Determine the (X, Y) coordinate at the center of the cell enclosing the given text.  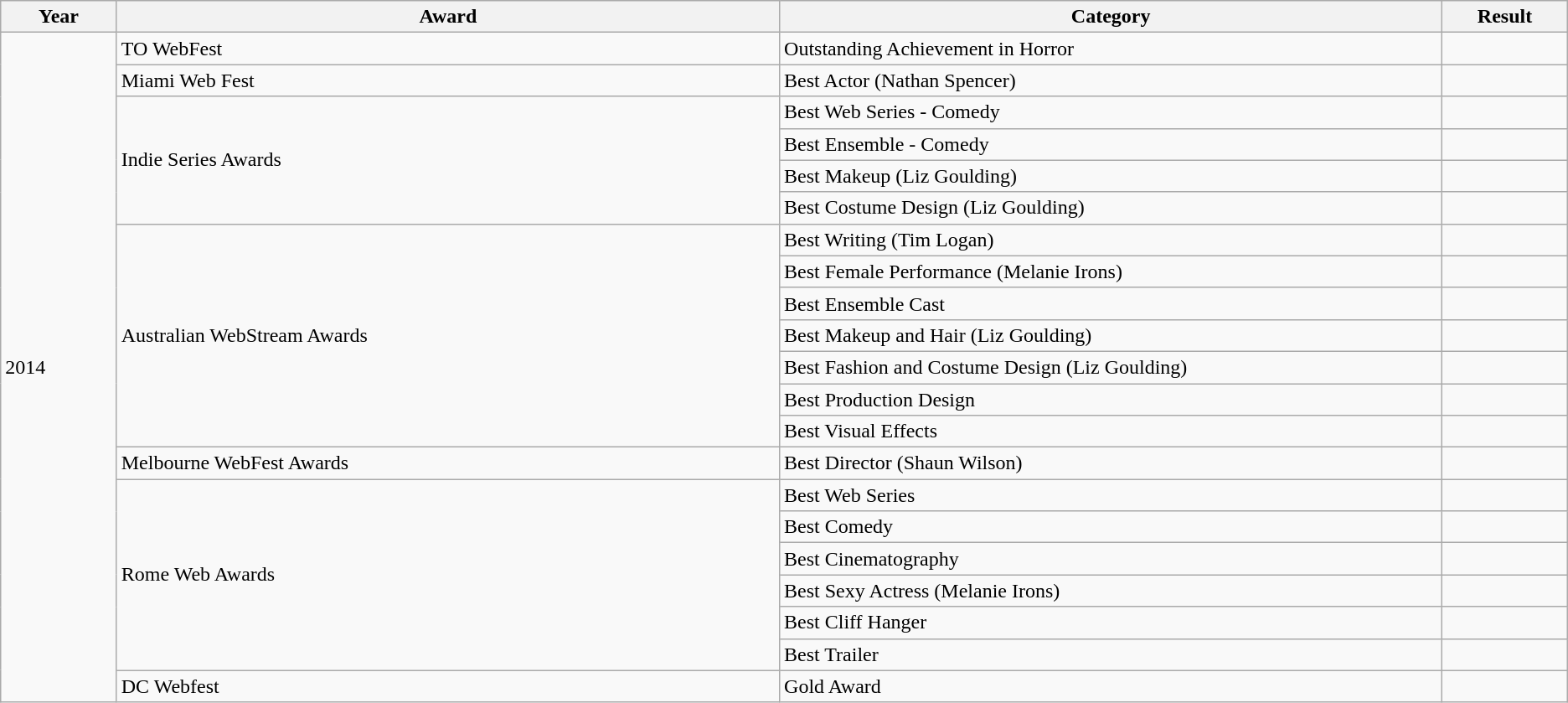
Best Makeup (Liz Goulding) (1111, 176)
Gold Award (1111, 686)
2014 (59, 367)
Miami Web Fest (447, 80)
Best Production Design (1111, 400)
Best Writing (Tim Logan) (1111, 240)
TO WebFest (447, 49)
Best Makeup and Hair (Liz Goulding) (1111, 335)
Best Trailer (1111, 654)
Best Visual Effects (1111, 432)
Award (447, 17)
Best Female Performance (Melanie Irons) (1111, 271)
Best Web Series - Comedy (1111, 112)
Melbourne WebFest Awards (447, 463)
Best Ensemble - Comedy (1111, 144)
Best Costume Design (Liz Goulding) (1111, 208)
Year (59, 17)
Outstanding Achievement in Horror (1111, 49)
DC Webfest (447, 686)
Best Comedy (1111, 527)
Category (1111, 17)
Best Cliff Hanger (1111, 623)
Best Web Series (1111, 495)
Best Ensemble Cast (1111, 303)
Australian WebStream Awards (447, 335)
Indie Series Awards (447, 160)
Rome Web Awards (447, 575)
Best Director (Shaun Wilson) (1111, 463)
Best Cinematography (1111, 559)
Best Actor (Nathan Spencer) (1111, 80)
Best Fashion and Costume Design (Liz Goulding) (1111, 367)
Result (1504, 17)
Best Sexy Actress (Melanie Irons) (1111, 591)
